Identify which cell holds the provided text, then report its [x, y] central coordinate. 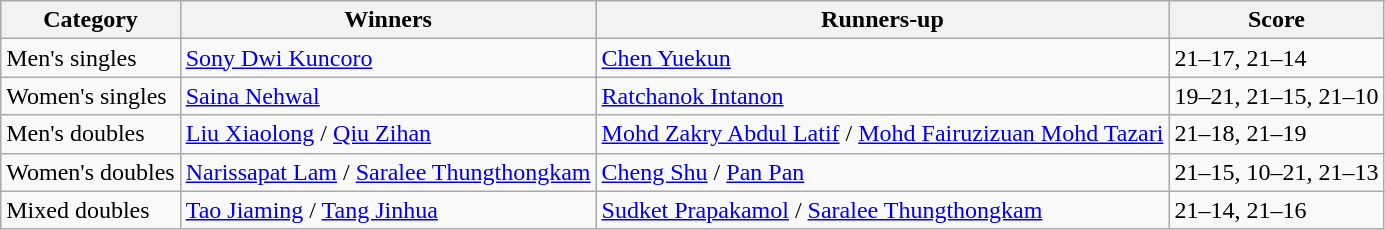
Tao Jiaming / Tang Jinhua [388, 210]
Mohd Zakry Abdul Latif / Mohd Fairuzizuan Mohd Tazari [882, 134]
Liu Xiaolong / Qiu Zihan [388, 134]
Sony Dwi Kuncoro [388, 58]
19–21, 21–15, 21–10 [1276, 96]
Ratchanok Intanon [882, 96]
Runners-up [882, 20]
Sudket Prapakamol / Saralee Thungthongkam [882, 210]
21–15, 10–21, 21–13 [1276, 172]
21–18, 21–19 [1276, 134]
Men's singles [90, 58]
Mixed doubles [90, 210]
Score [1276, 20]
Women's doubles [90, 172]
21–17, 21–14 [1276, 58]
21–14, 21–16 [1276, 210]
Narissapat Lam / Saralee Thungthongkam [388, 172]
Women's singles [90, 96]
Category [90, 20]
Cheng Shu / Pan Pan [882, 172]
Winners [388, 20]
Men's doubles [90, 134]
Saina Nehwal [388, 96]
Chen Yuekun [882, 58]
